Output the (x, y) coordinate of the center of the cell containing the given text.  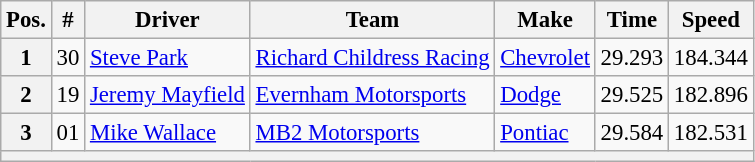
1 (26, 58)
01 (68, 133)
Time (632, 20)
30 (68, 58)
3 (26, 133)
29.293 (632, 58)
Speed (712, 20)
Pos. (26, 20)
MB2 Motorsports (372, 133)
Richard Childress Racing (372, 58)
Team (372, 20)
184.344 (712, 58)
19 (68, 95)
# (68, 20)
182.531 (712, 133)
Dodge (545, 95)
Driver (168, 20)
Jeremy Mayfield (168, 95)
182.896 (712, 95)
Mike Wallace (168, 133)
29.584 (632, 133)
Steve Park (168, 58)
Chevrolet (545, 58)
Pontiac (545, 133)
Make (545, 20)
29.525 (632, 95)
Evernham Motorsports (372, 95)
2 (26, 95)
